Locate the cell with the specified text and output its [X, Y] center coordinate. 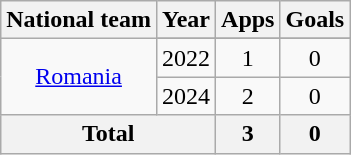
2 [248, 96]
2022 [186, 58]
Apps [248, 20]
1 [248, 58]
Year [186, 20]
Total [108, 134]
Romania [79, 77]
Goals [315, 20]
2024 [186, 96]
3 [248, 134]
National team [79, 20]
